Provide the (X, Y) coordinate of the cell's center where the given text is located.  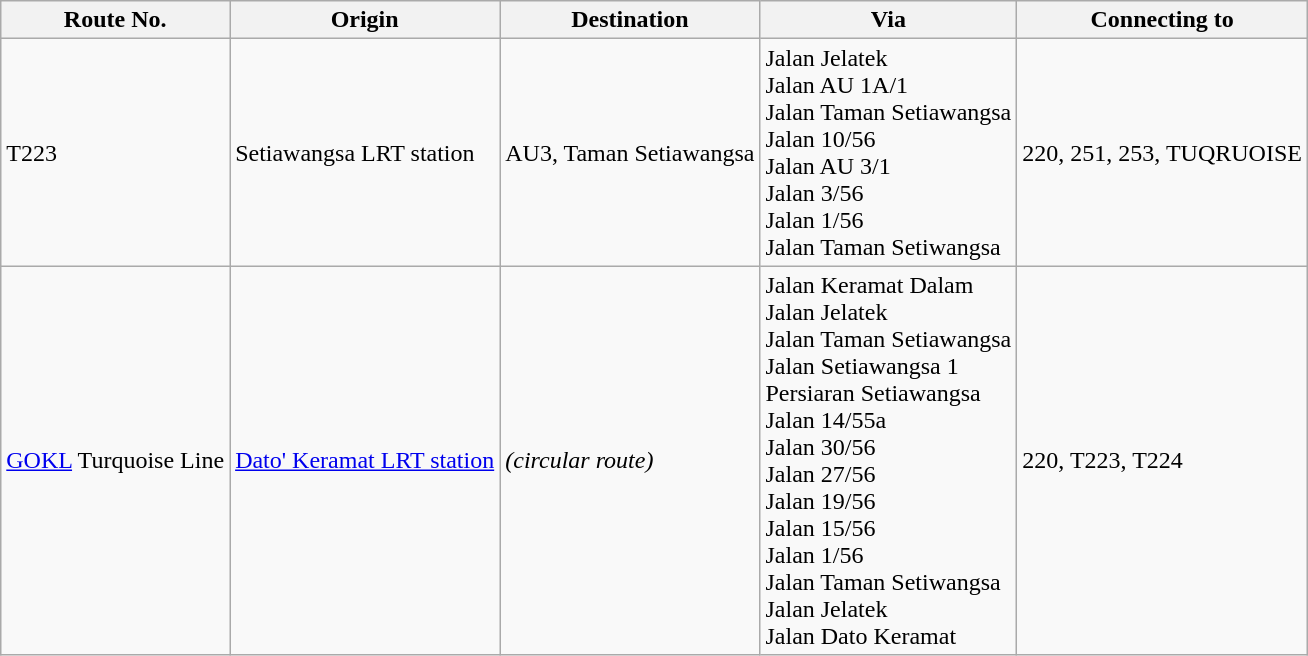
Dato' Keramat LRT station (365, 460)
Origin (365, 20)
Setiawangsa LRT station (365, 152)
T223 (116, 152)
Via (888, 20)
Route No. (116, 20)
220, 251, 253, TUQRUOISE (1162, 152)
GOKL Turquoise Line (116, 460)
Connecting to (1162, 20)
Jalan Jelatek Jalan AU 1A/1 Jalan Taman Setiawangsa Jalan 10/56 Jalan AU 3/1 Jalan 3/56 Jalan 1/56 Jalan Taman Setiwangsa (888, 152)
(circular route) (630, 460)
AU3, Taman Setiawangsa (630, 152)
Destination (630, 20)
220, T223, T224 (1162, 460)
